Provide the [x, y] coordinate of the cell's center where the given text is located.  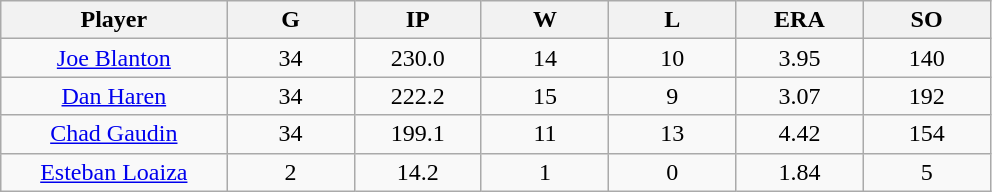
1 [544, 172]
G [290, 20]
14.2 [418, 172]
11 [544, 134]
W [544, 20]
Player [114, 20]
230.0 [418, 58]
3.07 [800, 96]
192 [926, 96]
Chad Gaudin [114, 134]
1.84 [800, 172]
154 [926, 134]
0 [672, 172]
Joe Blanton [114, 58]
Esteban Loaiza [114, 172]
SO [926, 20]
10 [672, 58]
2 [290, 172]
199.1 [418, 134]
14 [544, 58]
15 [544, 96]
4.42 [800, 134]
3.95 [800, 58]
5 [926, 172]
222.2 [418, 96]
L [672, 20]
Dan Haren [114, 96]
IP [418, 20]
140 [926, 58]
ERA [800, 20]
13 [672, 134]
9 [672, 96]
